For the text-containing cell, return its midpoint in [X, Y] coordinate format. 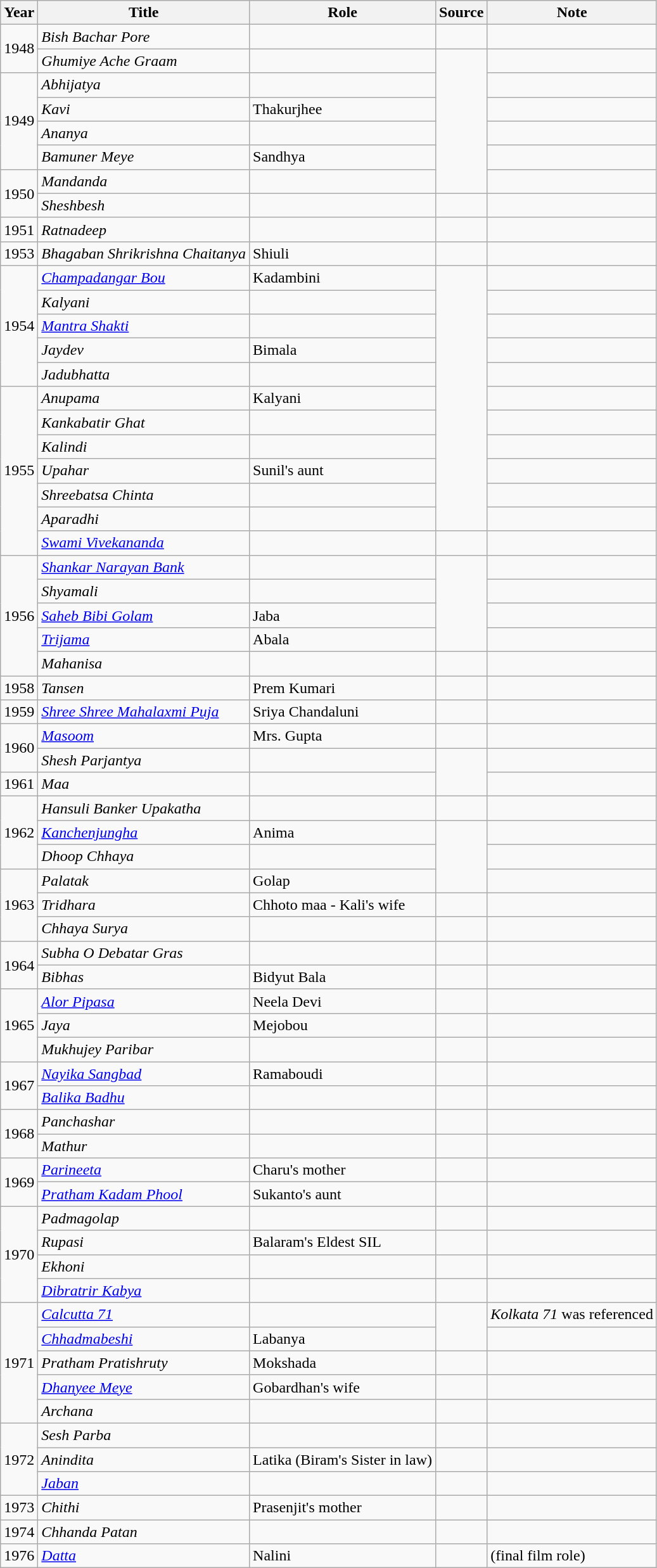
Parineeta [144, 1170]
Kavi [144, 109]
(final film role) [572, 1556]
Champadangar Bou [144, 277]
Anima [343, 832]
Role [343, 13]
Shree Shree Mahalaxmi Puja [144, 712]
Rupasi [144, 1242]
Balaram's Eldest SIL [343, 1242]
Maa [144, 784]
Kanchenjungha [144, 832]
Chithi [144, 1508]
1958 [19, 687]
1960 [19, 748]
Bibhas [144, 977]
Mokshada [343, 1363]
Pratham Pratishruty [144, 1363]
Balika Badhu [144, 1098]
Abala [343, 639]
1951 [19, 229]
1956 [19, 615]
1968 [19, 1134]
Jaba [343, 615]
1948 [19, 49]
Note [572, 13]
Bamuner Meye [144, 157]
1953 [19, 253]
Tansen [144, 687]
1967 [19, 1086]
Golap [343, 881]
Mandanda [144, 181]
Shreebatsa Chinta [144, 495]
Prasenjit's mother [343, 1508]
Calcutta 71 [144, 1315]
Panchashar [144, 1122]
Padmagolap [144, 1218]
1954 [19, 326]
Alor Pipasa [144, 1001]
1976 [19, 1556]
Subha O Debatar Gras [144, 953]
Latika (Biram's Sister in law) [343, 1459]
Jaban [144, 1484]
1959 [19, 712]
Nayika Sangbad [144, 1074]
Trijama [144, 639]
Mukhujey Paribar [144, 1049]
Ramaboudi [343, 1074]
Bimala [343, 350]
Swami Vivekananda [144, 543]
Sunil's aunt [343, 471]
Mathur [144, 1146]
Dhanyee Meye [144, 1387]
Sriya Chandaluni [343, 712]
Nalini [343, 1556]
Year [19, 13]
Kalindi [144, 447]
Bish Bachar Pore [144, 37]
1949 [19, 121]
Kadambini [343, 277]
Jaya [144, 1025]
Tridhara [144, 905]
1963 [19, 905]
Upahar [144, 471]
Masoom [144, 736]
Mahanisa [144, 663]
Mejobou [343, 1025]
1969 [19, 1182]
Anupama [144, 398]
Charu's mother [343, 1170]
1955 [19, 471]
Palatak [144, 881]
1961 [19, 784]
Saheb Bibi Golam [144, 615]
Labanya [343, 1339]
Thakurjhee [343, 109]
Chhadmabeshi [144, 1339]
1973 [19, 1508]
Sukanto's aunt [343, 1194]
Ananya [144, 133]
Dibratrir Kabya [144, 1291]
Kolkata 71 was referenced [572, 1315]
Mrs. Gupta [343, 736]
Pratham Kadam Phool [144, 1194]
1974 [19, 1532]
Kankabatir Ghat [144, 423]
Archana [144, 1411]
Hansuli Banker Upakatha [144, 808]
Chhoto maa - Kali's wife [343, 905]
1962 [19, 832]
Aparadhi [144, 519]
1950 [19, 193]
1972 [19, 1459]
Shyamali [144, 591]
Ekhoni [144, 1266]
Abhijatya [144, 85]
1964 [19, 965]
Gobardhan's wife [343, 1387]
1965 [19, 1025]
Neela Devi [343, 1001]
Shesh Parjantya [144, 760]
Chhanda Patan [144, 1532]
Shankar Narayan Bank [144, 567]
Sheshbesh [144, 205]
Prem Kumari [343, 687]
Shiuli [343, 253]
Anindita [144, 1459]
Jadubhatta [144, 374]
Mantra Shakti [144, 326]
Sandhya [343, 157]
Source [461, 13]
Ghumiye Ache Graam [144, 61]
Jaydev [144, 350]
Bidyut Bala [343, 977]
Dhoop Chhaya [144, 857]
Ratnadeep [144, 229]
1971 [19, 1363]
Datta [144, 1556]
Title [144, 13]
Chhaya Surya [144, 929]
Bhagaban Shrikrishna Chaitanya [144, 253]
Sesh Parba [144, 1435]
1970 [19, 1254]
